Locate the cell with the specified text and output its [x, y] center coordinate. 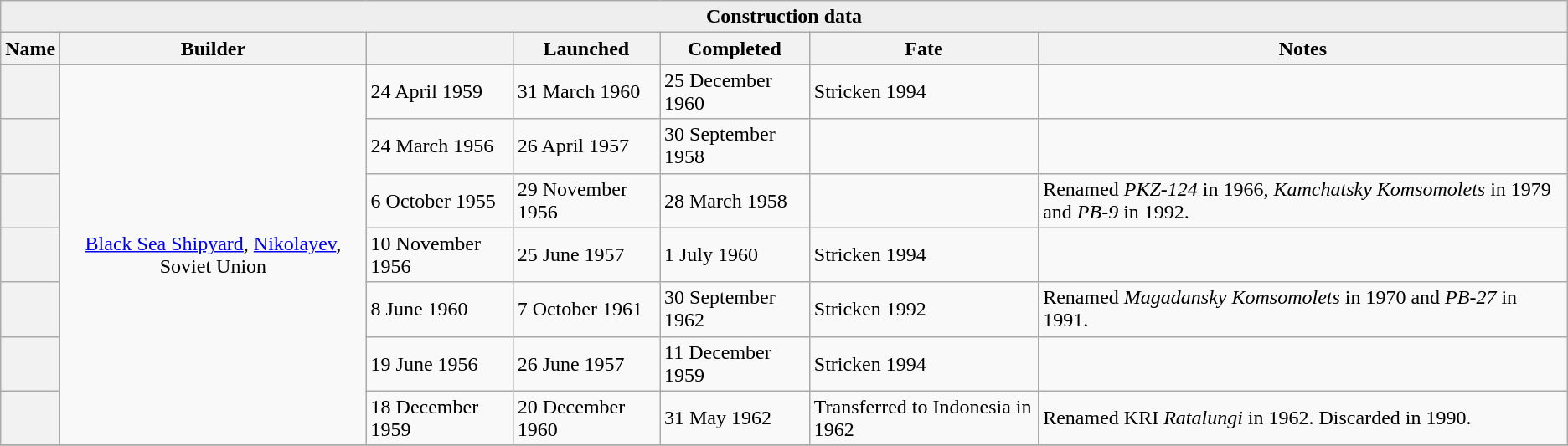
Completed [735, 49]
6 October 1955 [439, 201]
26 April 1957 [586, 146]
Transferred to Indonesia in 1962 [923, 418]
11 December 1959 [735, 363]
29 November 1956 [586, 201]
19 June 1956 [439, 363]
30 September 1962 [735, 310]
7 October 1961 [586, 310]
Renamed KRI Ratalungi in 1962. Discarded in 1990. [1303, 418]
31 March 1960 [586, 92]
Notes [1303, 49]
10 November 1956 [439, 254]
Renamed PKZ-124 in 1966, Kamchatsky Komsomolets in 1979 and PB-9 in 1992. [1303, 201]
31 May 1962 [735, 418]
25 June 1957 [586, 254]
30 September 1958 [735, 146]
Renamed Magadansky Komsomolets in 1970 and PB-27 in 1991. [1303, 310]
20 December 1960 [586, 418]
24 March 1956 [439, 146]
18 December 1959 [439, 418]
25 December 1960 [735, 92]
Construction data [784, 17]
24 April 1959 [439, 92]
Name [30, 49]
1 July 1960 [735, 254]
Black Sea Shipyard, Nikolayev, Soviet Union [213, 254]
26 June 1957 [586, 363]
Fate [923, 49]
Builder [213, 49]
Launched [586, 49]
Stricken 1992 [923, 310]
28 March 1958 [735, 201]
8 June 1960 [439, 310]
